Identify which cell holds the provided text, then report its (x, y) central coordinate. 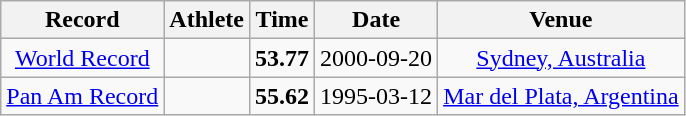
World Record (82, 58)
1995-03-12 (376, 96)
Pan Am Record (82, 96)
Record (82, 20)
55.62 (282, 96)
Venue (562, 20)
Date (376, 20)
2000-09-20 (376, 58)
Sydney, Australia (562, 58)
Athlete (207, 20)
Time (282, 20)
53.77 (282, 58)
Mar del Plata, Argentina (562, 96)
